Provide the [x, y] coordinate of the cell's center where the given text is located.  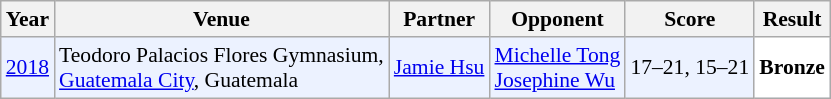
Opponent [557, 19]
Year [28, 19]
Teodoro Palacios Flores Gymnasium,Guatemala City, Guatemala [222, 68]
Bronze [792, 68]
2018 [28, 68]
Partner [440, 19]
Venue [222, 19]
Score [690, 19]
Result [792, 19]
Jamie Hsu [440, 68]
17–21, 15–21 [690, 68]
Michelle Tong Josephine Wu [557, 68]
